From the cell containing the given text, extract its center point as [X, Y] coordinate. 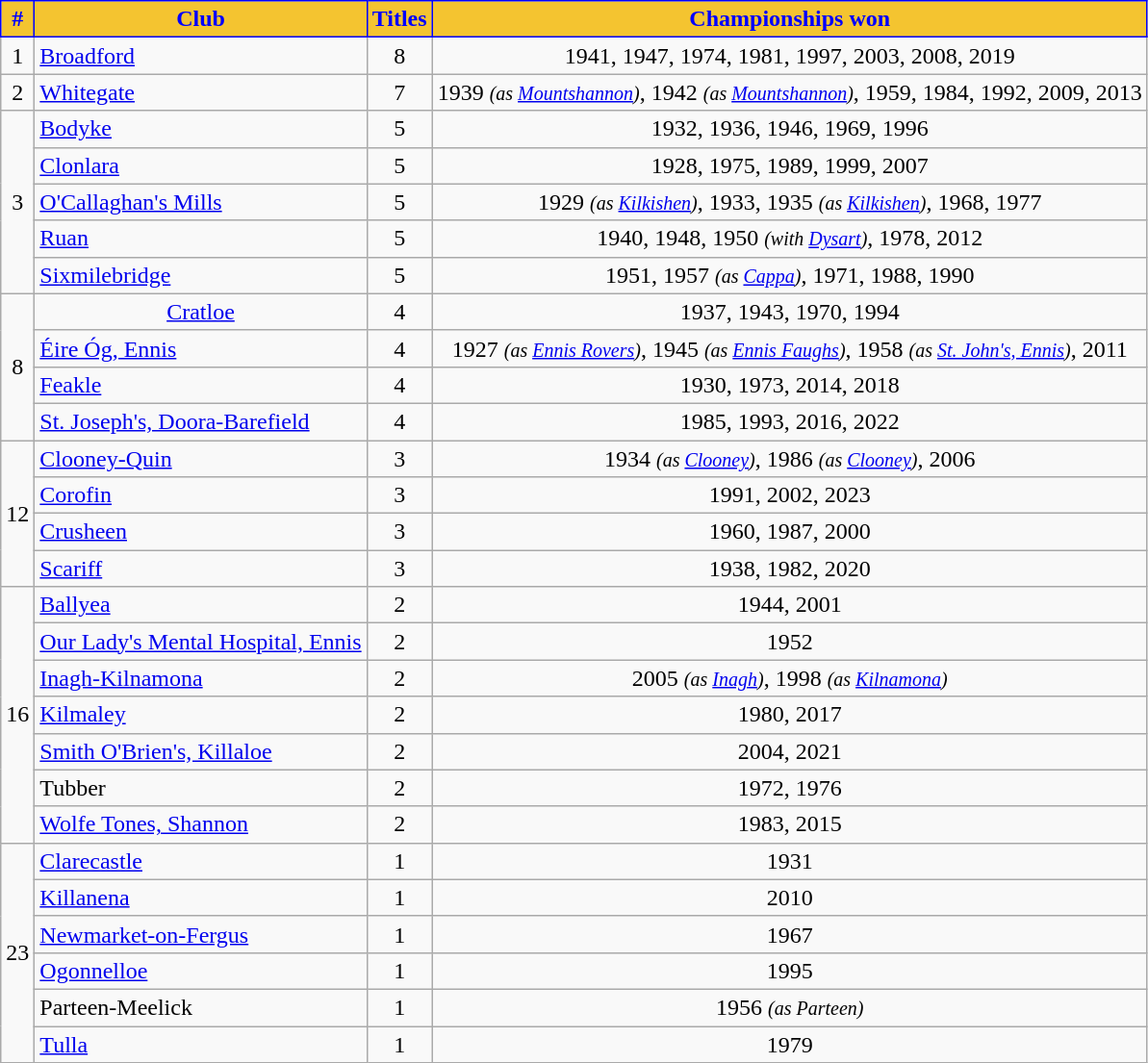
# [17, 19]
Ogonnelloe [200, 971]
Cratloe [200, 312]
1937, 1943, 1970, 1994 [789, 312]
2005 (as Inagh), 1998 (as Kilnamona) [789, 678]
Tubber [200, 788]
Tulla [200, 1044]
1930, 1973, 2014, 2018 [789, 385]
12 [17, 514]
2010 [789, 898]
1934 (as Clooney), 1986 (as Clooney), 2006 [789, 459]
1960, 1987, 2000 [789, 532]
1944, 2001 [789, 605]
Ballyea [200, 605]
Bodyke [200, 129]
16 [17, 715]
23 [17, 952]
Wolfe Tones, Shannon [200, 824]
Éire Óg, Ennis [200, 348]
2004, 2021 [789, 751]
1995 [789, 971]
Corofin [200, 495]
Killanena [200, 898]
1938, 1982, 2020 [789, 569]
1929 (as Kilkishen), 1933, 1935 (as Kilkishen), 1968, 1977 [789, 202]
Titles [399, 19]
Club [200, 19]
Championships won [789, 19]
Crusheen [200, 532]
Our Lady's Mental Hospital, Ennis [200, 642]
1991, 2002, 2023 [789, 495]
Clooney-Quin [200, 459]
Ruan [200, 239]
1928, 1975, 1989, 1999, 2007 [789, 165]
O'Callaghan's Mills [200, 202]
1985, 1993, 2016, 2022 [789, 421]
Sixmilebridge [200, 275]
Smith O'Brien's, Killaloe [200, 751]
1932, 1936, 1946, 1969, 1996 [789, 129]
1927 (as Ennis Rovers), 1945 (as Ennis Faughs), 1958 (as St. John's, Ennis), 2011 [789, 348]
1983, 2015 [789, 824]
Kilmaley [200, 715]
Whitegate [200, 92]
Clarecastle [200, 861]
1951, 1957 (as Cappa), 1971, 1988, 1990 [789, 275]
1956 (as Parteen) [789, 1007]
1939 (as Mountshannon), 1942 (as Mountshannon), 1959, 1984, 1992, 2009, 2013 [789, 92]
7 [399, 92]
Newmarket-on-Fergus [200, 934]
1941, 1947, 1974, 1981, 1997, 2003, 2008, 2019 [789, 56]
1940, 1948, 1950 (with Dysart), 1978, 2012 [789, 239]
Inagh-Kilnamona [200, 678]
Feakle [200, 385]
Scariff [200, 569]
1980, 2017 [789, 715]
Broadford [200, 56]
Clonlara [200, 165]
1931 [789, 861]
St. Joseph's, Doora-Barefield [200, 421]
1979 [789, 1044]
1972, 1976 [789, 788]
Parteen-Meelick [200, 1007]
1967 [789, 934]
1952 [789, 642]
